Determine the (X, Y) coordinate at the center of the cell enclosing the given text.  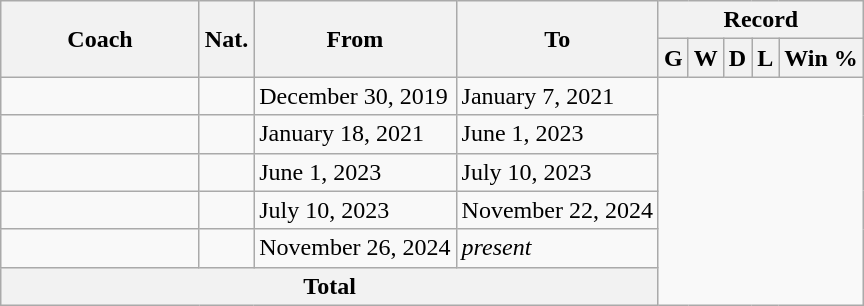
L (766, 58)
Record (760, 20)
W (706, 58)
November 26, 2024 (355, 248)
November 22, 2024 (557, 210)
Nat. (226, 39)
Total (330, 286)
present (557, 248)
Win % (822, 58)
Coach (100, 39)
January 18, 2021 (355, 134)
December 30, 2019 (355, 96)
January 7, 2021 (557, 96)
To (557, 39)
D (737, 58)
G (673, 58)
From (355, 39)
